From the cell containing the given text, extract its center point as (x, y) coordinate. 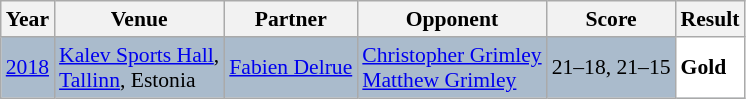
2018 (28, 68)
Result (710, 19)
Kalev Sports Hall,Tallinn, Estonia (139, 68)
Christopher Grimley Matthew Grimley (452, 68)
Fabien Delrue (290, 68)
Score (612, 19)
Year (28, 19)
Venue (139, 19)
Gold (710, 68)
Partner (290, 19)
21–18, 21–15 (612, 68)
Opponent (452, 19)
